Pinpoint the cell where the given text exists, returning its (X, Y) midpoint coordinate. 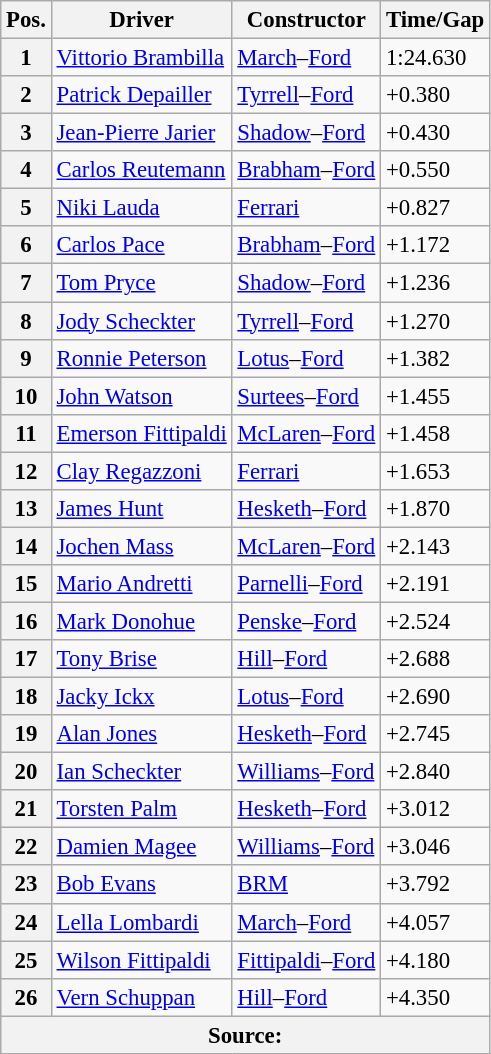
Patrick Depailler (142, 95)
John Watson (142, 396)
7 (26, 283)
+3.012 (436, 809)
+1.382 (436, 358)
Constructor (306, 20)
2 (26, 95)
5 (26, 208)
+1.653 (436, 471)
+1.870 (436, 509)
Niki Lauda (142, 208)
Driver (142, 20)
Damien Magee (142, 847)
22 (26, 847)
Vittorio Brambilla (142, 58)
Jochen Mass (142, 546)
13 (26, 509)
Time/Gap (436, 20)
Surtees–Ford (306, 396)
+2.690 (436, 697)
Fittipaldi–Ford (306, 960)
Parnelli–Ford (306, 584)
4 (26, 170)
8 (26, 321)
14 (26, 546)
Carlos Reutemann (142, 170)
+1.172 (436, 245)
Mario Andretti (142, 584)
BRM (306, 885)
Alan Jones (142, 734)
6 (26, 245)
Tony Brise (142, 659)
19 (26, 734)
+3.046 (436, 847)
26 (26, 997)
Jean-Pierre Jarier (142, 133)
+1.236 (436, 283)
+1.458 (436, 433)
Penske–Ford (306, 621)
Mark Donohue (142, 621)
+2.840 (436, 772)
9 (26, 358)
10 (26, 396)
Jacky Ickx (142, 697)
12 (26, 471)
Bob Evans (142, 885)
Ian Scheckter (142, 772)
23 (26, 885)
+0.380 (436, 95)
20 (26, 772)
15 (26, 584)
11 (26, 433)
Torsten Palm (142, 809)
+0.550 (436, 170)
1 (26, 58)
+4.350 (436, 997)
+4.180 (436, 960)
+2.688 (436, 659)
+1.270 (436, 321)
Clay Regazzoni (142, 471)
+1.455 (436, 396)
Jody Scheckter (142, 321)
21 (26, 809)
Source: (246, 1035)
+2.745 (436, 734)
17 (26, 659)
+0.827 (436, 208)
+2.143 (436, 546)
18 (26, 697)
Ronnie Peterson (142, 358)
Emerson Fittipaldi (142, 433)
16 (26, 621)
+2.524 (436, 621)
James Hunt (142, 509)
1:24.630 (436, 58)
Pos. (26, 20)
3 (26, 133)
+4.057 (436, 922)
Carlos Pace (142, 245)
+0.430 (436, 133)
Vern Schuppan (142, 997)
+2.191 (436, 584)
24 (26, 922)
Lella Lombardi (142, 922)
+3.792 (436, 885)
25 (26, 960)
Wilson Fittipaldi (142, 960)
Tom Pryce (142, 283)
